Pinpoint the cell where the given text exists, returning its [x, y] midpoint coordinate. 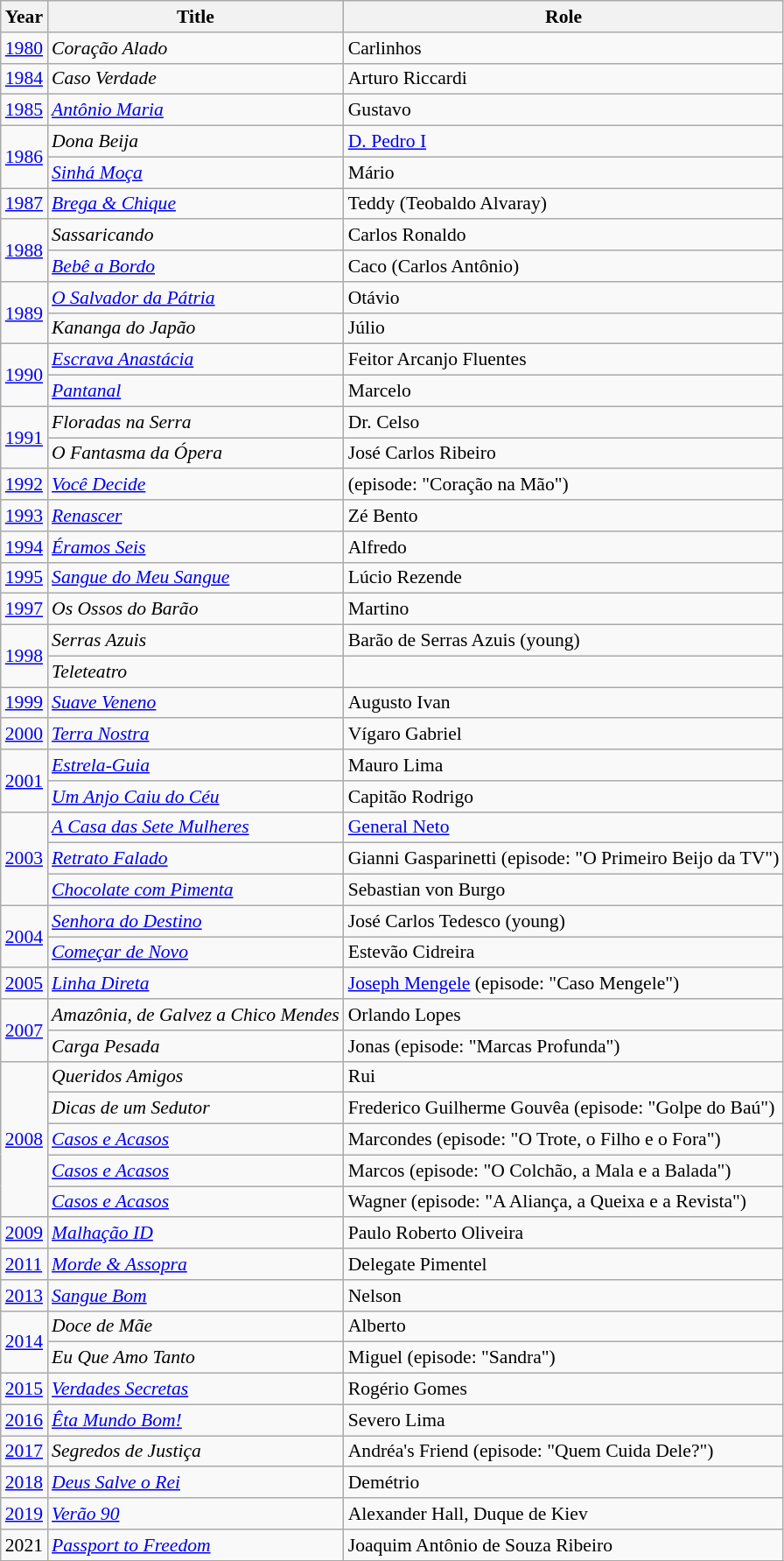
2021 [24, 1545]
2000 [24, 735]
2018 [24, 1483]
1999 [24, 703]
Orlando Lopes [563, 1015]
Coração Alado [196, 48]
Serras Azuis [196, 641]
Escrava Anastácia [196, 360]
Kananga do Japão [196, 328]
Estrela-Guia [196, 765]
General Neto [563, 827]
Terra Nostra [196, 735]
Otávio [563, 298]
Carlos Ronaldo [563, 236]
Mauro Lima [563, 765]
1998 [24, 657]
Senhora do Destino [196, 921]
2004 [24, 937]
1992 [24, 485]
Joseph Mengele (episode: "Caso Mengele") [563, 984]
Um Anjo Caiu do Céu [196, 797]
Teddy (Teobaldo Alvaray) [563, 204]
Éramos Seis [196, 547]
Andréa's Friend (episode: "Quem Cuida Dele?") [563, 1452]
Rogério Gomes [563, 1389]
2013 [24, 1296]
Estevão Cidreira [563, 953]
Paulo Roberto Oliveira [563, 1234]
Gianni Gasparinetti (episode: "O Primeiro Beijo da TV") [563, 859]
Title [196, 17]
2007 [24, 1030]
Demétrio [563, 1483]
1990 [24, 375]
2003 [24, 858]
Eu Que Amo Tanto [196, 1358]
Alberto [563, 1326]
Nelson [563, 1296]
O Salvador da Pátria [196, 298]
Marcelo [563, 391]
O Fantasma da Ópera [196, 454]
1989 [24, 313]
Feitor Arcanjo Fluentes [563, 360]
Teleteatro [196, 672]
Linha Direta [196, 984]
Rui [563, 1077]
Capitão Rodrigo [563, 797]
Brega & Chique [196, 204]
Floradas na Serra [196, 422]
Carga Pesada [196, 1046]
1995 [24, 578]
José Carlos Ribeiro [563, 454]
Delegate Pimentel [563, 1264]
Bebê a Bordo [196, 266]
1980 [24, 48]
1997 [24, 609]
1993 [24, 516]
Martino [563, 609]
Queridos Amigos [196, 1077]
Carlinhos [563, 48]
2014 [24, 1341]
2009 [24, 1234]
Dicas de um Sedutor [196, 1108]
Doce de Mãe [196, 1326]
1991 [24, 438]
Alfredo [563, 547]
Começar de Novo [196, 953]
2001 [24, 781]
Segredos de Justiça [196, 1452]
Frederico Guilherme Gouvêa (episode: "Golpe do Baú") [563, 1108]
Chocolate com Pimenta [196, 890]
2008 [24, 1139]
Sassaricando [196, 236]
2017 [24, 1452]
Barão de Serras Azuis (young) [563, 641]
2019 [24, 1514]
1988 [24, 250]
(episode: "Coração na Mão") [563, 485]
Year [24, 17]
Deus Salve o Rei [196, 1483]
Verdades Secretas [196, 1389]
Caco (Carlos Antônio) [563, 266]
Sinhá Moça [196, 172]
2005 [24, 984]
2016 [24, 1420]
Passport to Freedom [196, 1545]
Vígaro Gabriel [563, 735]
Morde & Assopra [196, 1264]
Você Decide [196, 485]
Sebastian von Burgo [563, 890]
1986 [24, 158]
1994 [24, 547]
Antônio Maria [196, 110]
Wagner (episode: "A Aliança, a Queixa e a Revista") [563, 1202]
Retrato Falado [196, 859]
Sangue Bom [196, 1296]
Pantanal [196, 391]
Augusto Ivan [563, 703]
Mário [563, 172]
1984 [24, 79]
2015 [24, 1389]
D. Pedro I [563, 142]
Zé Bento [563, 516]
Dr. Celso [563, 422]
Verão 90 [196, 1514]
Severo Lima [563, 1420]
2011 [24, 1264]
1987 [24, 204]
Suave Veneno [196, 703]
Renascer [196, 516]
Jonas (episode: "Marcas Profunda") [563, 1046]
Miguel (episode: "Sandra") [563, 1358]
Os Ossos do Barão [196, 609]
Sangue do Meu Sangue [196, 578]
Alexander Hall, Duque de Kiev [563, 1514]
1985 [24, 110]
Amazônia, de Galvez a Chico Mendes [196, 1015]
Malhação ID [196, 1234]
José Carlos Tedesco (young) [563, 921]
Dona Beija [196, 142]
Joaquim Antônio de Souza Ribeiro [563, 1545]
Role [563, 17]
Júlio [563, 328]
Êta Mundo Bom! [196, 1420]
Lúcio Rezende [563, 578]
Caso Verdade [196, 79]
A Casa das Sete Mulheres [196, 827]
Marcondes (episode: "O Trote, o Filho e o Fora") [563, 1140]
Gustavo [563, 110]
Arturo Riccardi [563, 79]
Marcos (episode: "O Colchão, a Mala e a Balada") [563, 1171]
